Locate the cell with the specified text and output its (x, y) center coordinate. 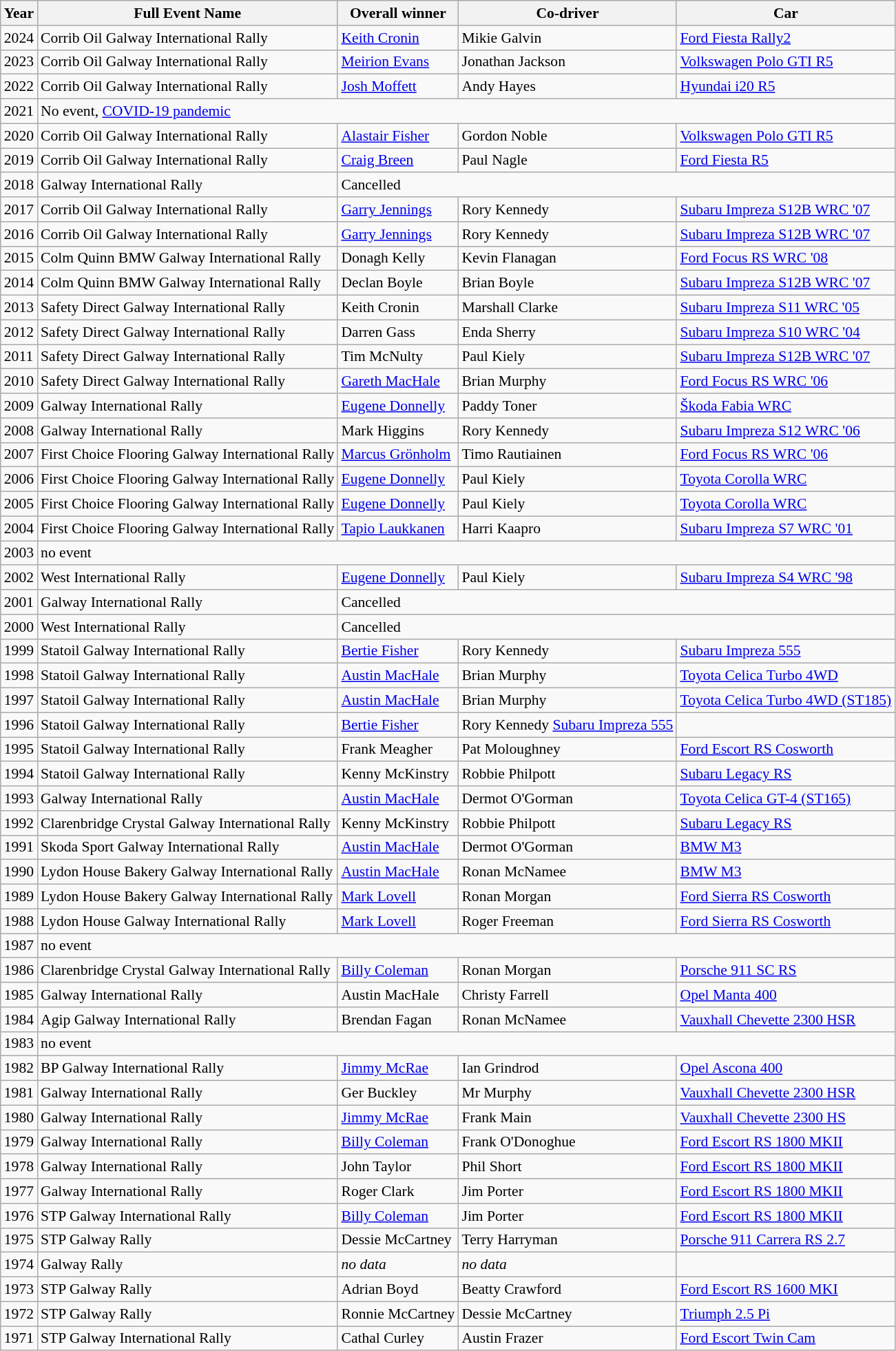
1998 (19, 676)
2024 (19, 38)
1978 (19, 1167)
1996 (19, 725)
2021 (19, 112)
2023 (19, 62)
Jonathan Jackson (567, 62)
1979 (19, 1142)
BP Galway International Rally (187, 1069)
2018 (19, 185)
Triumph 2.5 Pi (785, 1314)
Tim McNulty (398, 357)
Christy Farrell (567, 995)
Ronnie McCartney (398, 1314)
Roger Freeman (567, 921)
Subaru Impreza S12 WRC '06 (785, 431)
Subaru Impreza S7 WRC '01 (785, 528)
Pat Moloughney (567, 750)
Paul Nagle (567, 161)
Subaru Impreza S4 WRC '98 (785, 578)
Škoda Fabia WRC (785, 406)
2014 (19, 283)
Mark Higgins (398, 431)
1992 (19, 823)
1972 (19, 1314)
2020 (19, 136)
Tapio Laukkanen (398, 528)
Donagh Kelly (398, 258)
Vauxhall Chevette 2300 HS (785, 1117)
Gordon Noble (567, 136)
Beatty Crawford (567, 1290)
Enda Sherry (567, 332)
2012 (19, 332)
Marcus Grönholm (398, 455)
Timo Rautiainen (567, 455)
1994 (19, 774)
2004 (19, 528)
Kevin Flanagan (567, 258)
1984 (19, 1020)
1988 (19, 921)
Toyota Celica Turbo 4WD (785, 676)
1995 (19, 750)
Frank O'Donoghue (567, 1142)
Austin Frazer (567, 1339)
2008 (19, 431)
Brendan Fagan (398, 1020)
Agip Galway International Rally (187, 1020)
Brian Boyle (567, 283)
1974 (19, 1265)
Co-driver (567, 13)
Galway Rally (187, 1265)
Adrian Boyd (398, 1290)
2007 (19, 455)
Skoda Sport Galway International Rally (187, 847)
1987 (19, 946)
Frank Meagher (398, 750)
Ford Escort RS Cosworth (785, 750)
1990 (19, 872)
2006 (19, 479)
1976 (19, 1216)
No event, COVID-19 pandemic (466, 112)
Darren Gass (398, 332)
Meirion Evans (398, 62)
1971 (19, 1339)
1983 (19, 1044)
1989 (19, 897)
1977 (19, 1191)
Ford Fiesta R5 (785, 161)
1991 (19, 847)
Ford Focus RS WRC '08 (785, 258)
Terry Harryman (567, 1240)
Phil Short (567, 1167)
2009 (19, 406)
1973 (19, 1290)
2000 (19, 627)
1985 (19, 995)
2005 (19, 504)
2022 (19, 87)
2001 (19, 602)
2003 (19, 553)
2002 (19, 578)
Ford Escort Twin Cam (785, 1339)
Toyota Celica Turbo 4WD (ST185) (785, 701)
Paddy Toner (567, 406)
Ford Escort RS 1600 MKI (785, 1290)
2013 (19, 308)
Ian Grindrod (567, 1069)
Porsche 911 SC RS (785, 971)
Year (19, 13)
2017 (19, 209)
John Taylor (398, 1167)
Harri Kaapro (567, 528)
2015 (19, 258)
Subaru Impreza S11 WRC '05 (785, 308)
Alastair Fisher (398, 136)
Cathal Curley (398, 1339)
Andy Hayes (567, 87)
Gareth MacHale (398, 382)
1982 (19, 1069)
Ger Buckley (398, 1093)
Subaru Impreza S10 WRC '04 (785, 332)
2011 (19, 357)
1981 (19, 1093)
Frank Main (567, 1117)
Mikie Galvin (567, 38)
Roger Clark (398, 1191)
Porsche 911 Carrera RS 2.7 (785, 1240)
1980 (19, 1117)
2016 (19, 234)
Josh Moffett (398, 87)
Declan Boyle (398, 283)
Opel Manta 400 (785, 995)
2010 (19, 382)
2019 (19, 161)
Subaru Impreza 555 (785, 651)
1993 (19, 798)
1999 (19, 651)
1986 (19, 971)
Toyota Celica GT-4 (ST165) (785, 798)
Overall winner (398, 13)
Opel Ascona 400 (785, 1069)
Mr Murphy (567, 1093)
1997 (19, 701)
Ford Fiesta Rally2 (785, 38)
Rory Kennedy Subaru Impreza 555 (567, 725)
1975 (19, 1240)
Craig Breen (398, 161)
Car (785, 13)
Hyundai i20 R5 (785, 87)
Full Event Name (187, 13)
Marshall Clarke (567, 308)
Lydon House Galway International Rally (187, 921)
